Determine the (x, y) coordinate at the center of the cell enclosing the given text.  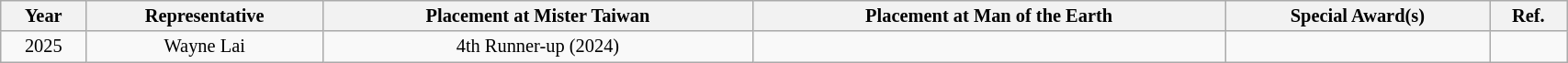
Placement at Man of the Earth (988, 16)
Representative (205, 16)
2025 (44, 47)
Wayne Lai (205, 47)
Year (44, 16)
Ref. (1529, 16)
Special Award(s) (1358, 16)
Placement at Mister Taiwan (537, 16)
4th Runner-up (2024) (537, 47)
